Scan for the cell matching the given text and deliver its (X, Y) coordinate at center. 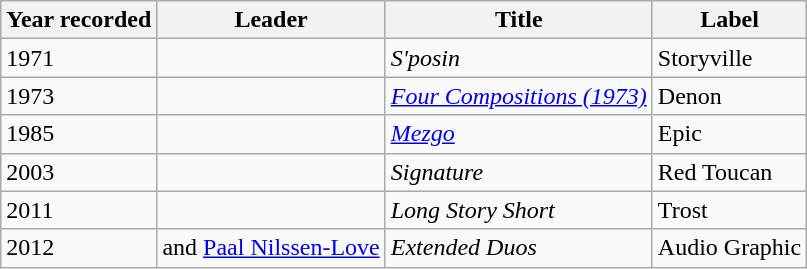
Year recorded (79, 20)
Denon (729, 96)
1971 (79, 58)
Title (518, 20)
and Paal Nilssen-Love (271, 248)
Audio Graphic (729, 248)
S'posin (518, 58)
Mezgo (518, 134)
Trost (729, 210)
2012 (79, 248)
Four Compositions (1973) (518, 96)
Epic (729, 134)
1985 (79, 134)
Signature (518, 172)
1973 (79, 96)
Label (729, 20)
2003 (79, 172)
Long Story Short (518, 210)
Storyville (729, 58)
Extended Duos (518, 248)
2011 (79, 210)
Red Toucan (729, 172)
Leader (271, 20)
